For the text-containing cell, return its midpoint in (x, y) coordinate format. 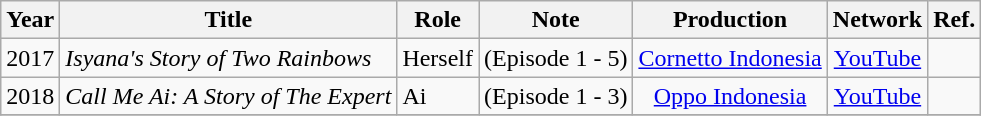
(Episode 1 - 3) (556, 96)
Note (556, 20)
Title (228, 20)
Ai (438, 96)
Ref. (954, 20)
Call Me Ai: A Story of The Expert (228, 96)
Network (877, 20)
Role (438, 20)
Herself (438, 58)
Production (730, 20)
Oppo Indonesia (730, 96)
Year (30, 20)
2018 (30, 96)
Cornetto Indonesia (730, 58)
2017 (30, 58)
Isyana's Story of Two Rainbows (228, 58)
(Episode 1 - 5) (556, 58)
